Detect which cell encompasses the target text, then output its (X, Y) center coordinate. 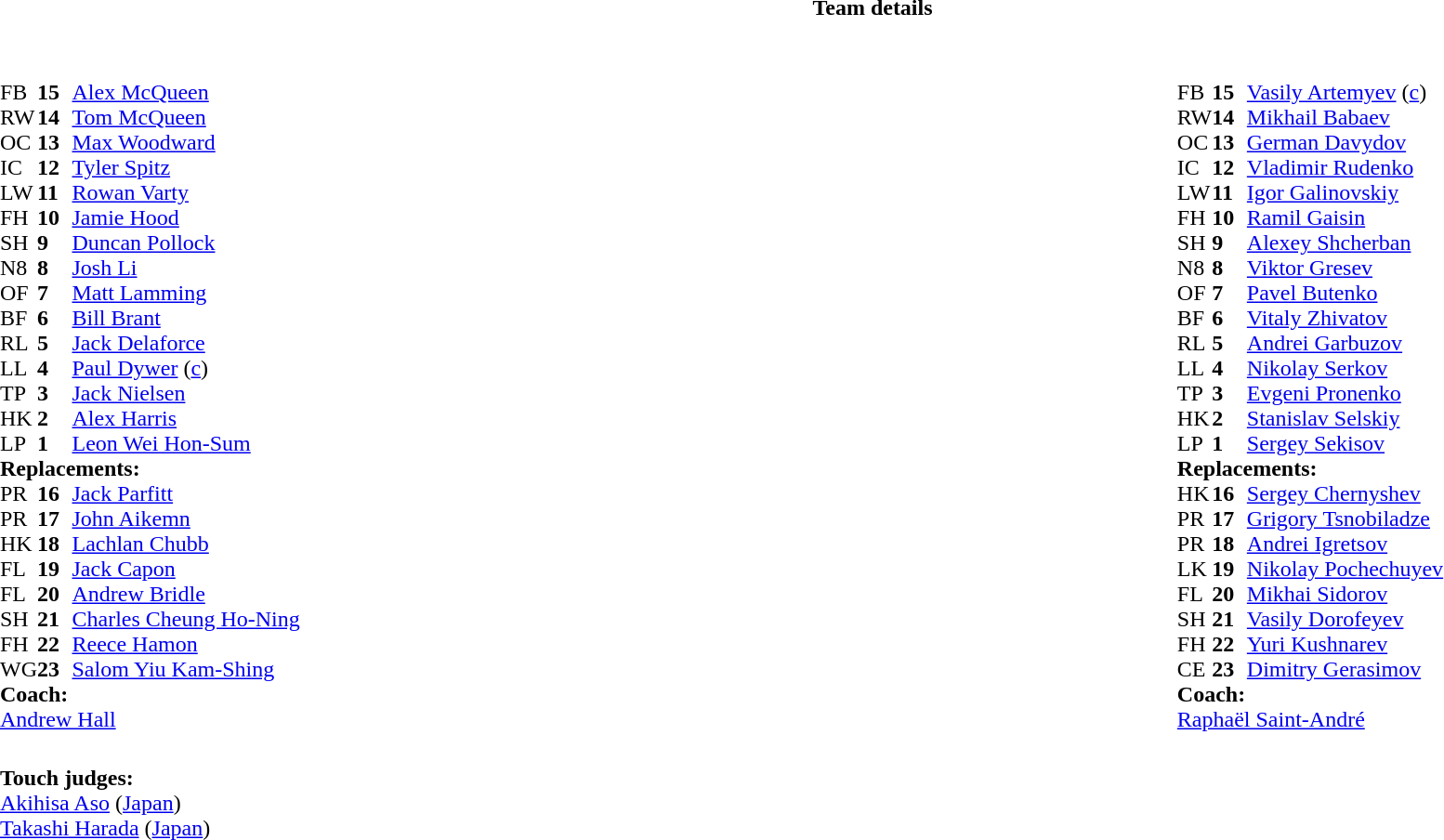
Raphaël Saint-André (1310, 719)
Vladimir Rudenko (1346, 167)
German Davydov (1346, 143)
Sergey Chernyshev (1346, 494)
Andrei Garbuzov (1346, 344)
Dimitry Gerasimov (1346, 669)
Andrew Bridle (186, 595)
Leon Wei Hon-Sum (186, 444)
Jack Capon (186, 569)
Andrew Hall (151, 719)
Igor Galinovskiy (1346, 193)
Ramil Gaisin (1346, 217)
Vitaly Zhivatov (1346, 318)
Alex McQueen (186, 93)
Mikhai Sidorov (1346, 595)
LK (1195, 569)
Nikolay Serkov (1346, 368)
Viktor Gresev (1346, 268)
Vasily Artemyev (c) (1346, 93)
John Aikemn (186, 518)
Stanislav Selskiy (1346, 418)
Matt Lamming (186, 294)
Tyler Spitz (186, 167)
Paul Dywer (c) (186, 368)
Nikolay Pochechuyev (1346, 569)
Vasily Dorofeyev (1346, 619)
Bill Brant (186, 318)
Tom McQueen (186, 117)
Jack Delaforce (186, 344)
Charles Cheung Ho-Ning (186, 619)
Jamie Hood (186, 217)
Jack Parfitt (186, 494)
Alexey Shcherban (1346, 243)
Max Woodward (186, 143)
Pavel Butenko (1346, 294)
Alex Harris (186, 418)
Reece Hamon (186, 645)
Mikhail Babaev (1346, 117)
Grigory Tsnobiladze (1346, 518)
Yuri Kushnarev (1346, 645)
Rowan Varty (186, 193)
Evgeni Pronenko (1346, 394)
CE (1195, 669)
Salom Yiu Kam-Shing (186, 669)
Andrei Igretsov (1346, 545)
Duncan Pollock (186, 243)
Jack Nielsen (186, 394)
Sergey Sekisov (1346, 444)
WG (19, 669)
Josh Li (186, 268)
Lachlan Chubb (186, 545)
